Output the [x, y] coordinate of the center of the cell containing the given text.  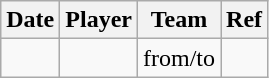
Date [30, 20]
from/to [178, 58]
Ref [244, 20]
Team [178, 20]
Player [99, 20]
